Detect which cell encompasses the target text, then output its [X, Y] center coordinate. 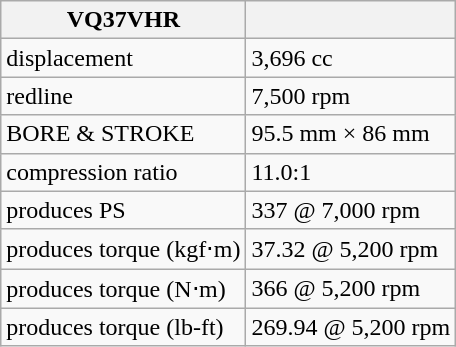
redline [124, 96]
337 @ 7,000 rpm [351, 210]
displacement [124, 58]
3,696 cc [351, 58]
37.32 @ 5,200 rpm [351, 249]
11.0:1 [351, 172]
produces torque (kgf⋅m) [124, 249]
95.5 mm × 86 mm [351, 134]
VQ37VHR [124, 20]
produces torque (N⋅m) [124, 289]
366 @ 5,200 rpm [351, 289]
7,500 rpm [351, 96]
produces PS [124, 210]
produces torque (lb-ft) [124, 327]
BORE & STROKE [124, 134]
269.94 @ 5,200 rpm [351, 327]
compression ratio [124, 172]
